Search for the cell housing the specified text and yield its [x, y] center coordinate. 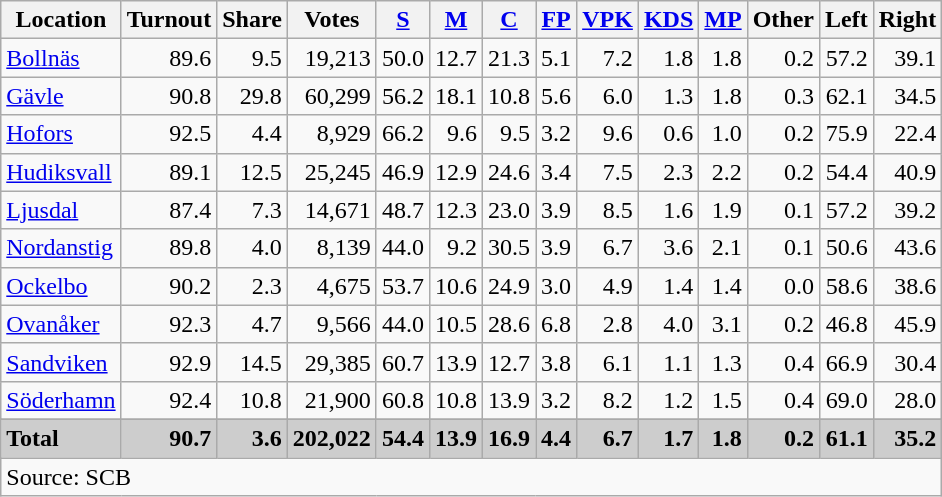
VPK [608, 20]
KDS [668, 20]
89.6 [169, 58]
38.6 [907, 286]
92.5 [169, 134]
1.7 [668, 438]
202,022 [332, 438]
45.9 [907, 324]
1.6 [668, 210]
66.2 [402, 134]
10.6 [456, 286]
S [402, 20]
MP [723, 20]
Ovanåker [61, 324]
Hofors [61, 134]
Söderhamn [61, 400]
1.2 [668, 400]
Source: SCB [472, 477]
30.4 [907, 362]
FP [556, 20]
14.5 [252, 362]
21.3 [510, 58]
30.5 [510, 248]
Nordanstig [61, 248]
25,245 [332, 172]
Right [907, 20]
92.3 [169, 324]
23.0 [510, 210]
46.8 [847, 324]
7.2 [608, 58]
3.4 [556, 172]
24.9 [510, 286]
90.2 [169, 286]
50.0 [402, 58]
89.1 [169, 172]
5.1 [556, 58]
3.8 [556, 362]
43.6 [907, 248]
14,671 [332, 210]
Left [847, 20]
6.0 [608, 96]
9.2 [456, 248]
1.5 [723, 400]
0.3 [783, 96]
75.9 [847, 134]
12.3 [456, 210]
92.9 [169, 362]
58.6 [847, 286]
Sandviken [61, 362]
60,299 [332, 96]
90.8 [169, 96]
21,900 [332, 400]
Bollnäs [61, 58]
24.6 [510, 172]
60.7 [402, 362]
28.0 [907, 400]
M [456, 20]
16.9 [510, 438]
6.1 [608, 362]
50.6 [847, 248]
0.6 [668, 134]
1.0 [723, 134]
12.5 [252, 172]
22.4 [907, 134]
48.7 [402, 210]
Share [252, 20]
89.8 [169, 248]
10.5 [456, 324]
18.1 [456, 96]
Other [783, 20]
56.2 [402, 96]
34.5 [907, 96]
6.8 [556, 324]
1.1 [668, 362]
7.3 [252, 210]
3.0 [556, 286]
3.1 [723, 324]
Votes [332, 20]
90.7 [169, 438]
8,929 [332, 134]
0.0 [783, 286]
Ockelbo [61, 286]
Total [61, 438]
7.5 [608, 172]
12.9 [456, 172]
C [510, 20]
Hudiksvall [61, 172]
Gävle [61, 96]
35.2 [907, 438]
8,139 [332, 248]
92.4 [169, 400]
61.1 [847, 438]
4,675 [332, 286]
46.9 [402, 172]
29,385 [332, 362]
29.8 [252, 96]
60.8 [402, 400]
39.1 [907, 58]
4.9 [608, 286]
87.4 [169, 210]
66.9 [847, 362]
Turnout [169, 20]
5.6 [556, 96]
39.2 [907, 210]
53.7 [402, 286]
Location [61, 20]
8.5 [608, 210]
9,566 [332, 324]
19,213 [332, 58]
69.0 [847, 400]
2.1 [723, 248]
8.2 [608, 400]
40.9 [907, 172]
2.8 [608, 324]
1.9 [723, 210]
62.1 [847, 96]
Ljusdal [61, 210]
28.6 [510, 324]
4.7 [252, 324]
2.2 [723, 172]
